Output the (x, y) coordinate of the center of the cell containing the given text.  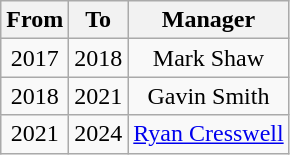
From (35, 20)
Mark Shaw (208, 58)
To (98, 20)
Ryan Cresswell (208, 134)
2017 (35, 58)
Gavin Smith (208, 96)
2024 (98, 134)
Manager (208, 20)
